For the text-containing cell, return its midpoint in [x, y] coordinate format. 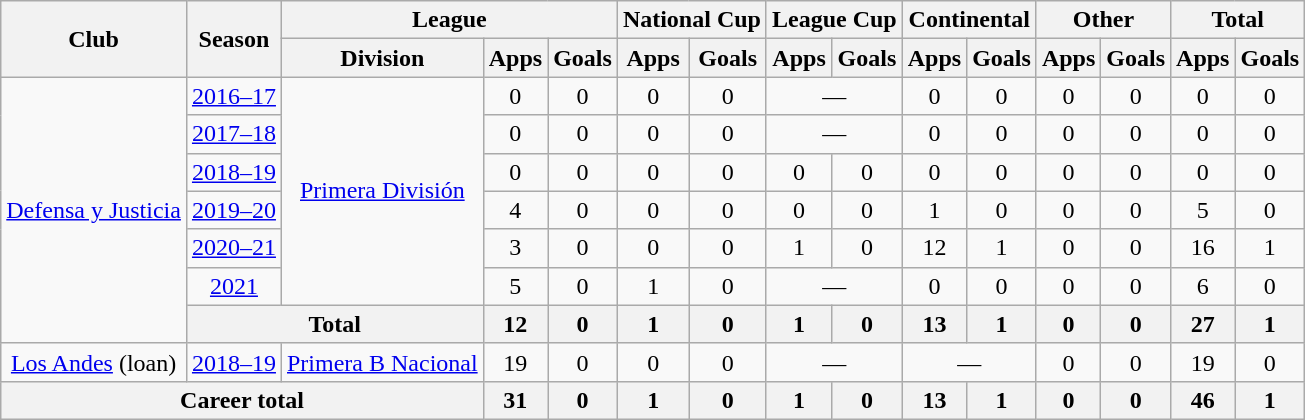
Primera B Nacional [382, 362]
16 [1203, 248]
3 [515, 248]
National Cup [692, 20]
46 [1203, 400]
Club [94, 39]
Primera División [382, 191]
2021 [234, 286]
2019–20 [234, 210]
League [449, 20]
League Cup [834, 20]
4 [515, 210]
Continental [969, 20]
Division [382, 58]
Defensa y Justicia [94, 210]
2017–18 [234, 134]
2016–17 [234, 96]
2020–21 [234, 248]
31 [515, 400]
Other [1103, 20]
6 [1203, 286]
Season [234, 39]
27 [1203, 324]
Los Andes (loan) [94, 362]
Career total [242, 400]
